Extract the [x, y] coordinate from the center of the cell holding the provided text.  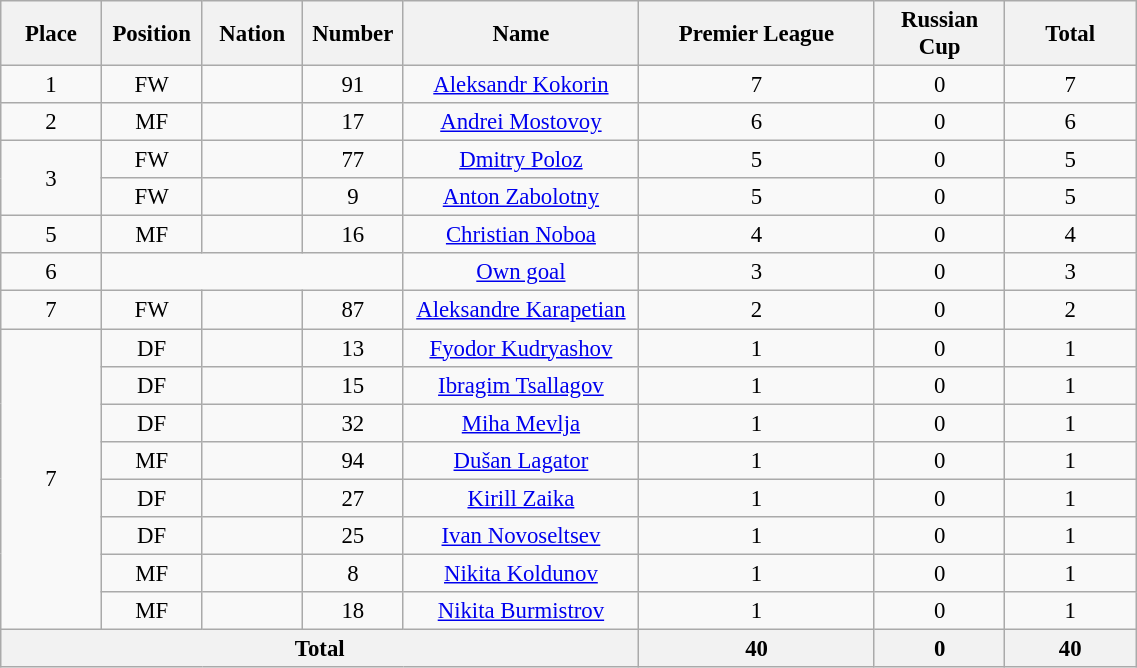
Nikita Koldunov [521, 573]
Position [152, 34]
25 [354, 536]
91 [354, 85]
Aleksandr Kokorin [521, 85]
Number [354, 34]
13 [354, 348]
Kirill Zaika [521, 498]
32 [354, 423]
17 [354, 122]
15 [354, 385]
87 [354, 310]
Russian Cup [940, 34]
Christian Noboa [521, 235]
Place [52, 34]
Premier League [757, 34]
Anton Zabolotny [521, 197]
94 [354, 460]
Ibragim Tsallagov [521, 385]
Miha Mevlja [521, 423]
Nikita Burmistrov [521, 611]
18 [354, 611]
Nation [252, 34]
8 [354, 573]
Fyodor Kudryashov [521, 348]
Ivan Novoseltsev [521, 536]
Dmitry Poloz [521, 160]
Name [521, 34]
Andrei Mostovoy [521, 122]
Aleksandre Karapetian [521, 310]
16 [354, 235]
Dušan Lagator [521, 460]
9 [354, 197]
27 [354, 498]
Own goal [521, 273]
77 [354, 160]
